Pinpoint the cell where the given text exists, returning its (X, Y) midpoint coordinate. 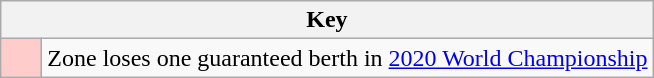
Key (327, 20)
Zone loses one guaranteed berth in 2020 World Championship (348, 58)
